Search for the cell housing the specified text and yield its (x, y) center coordinate. 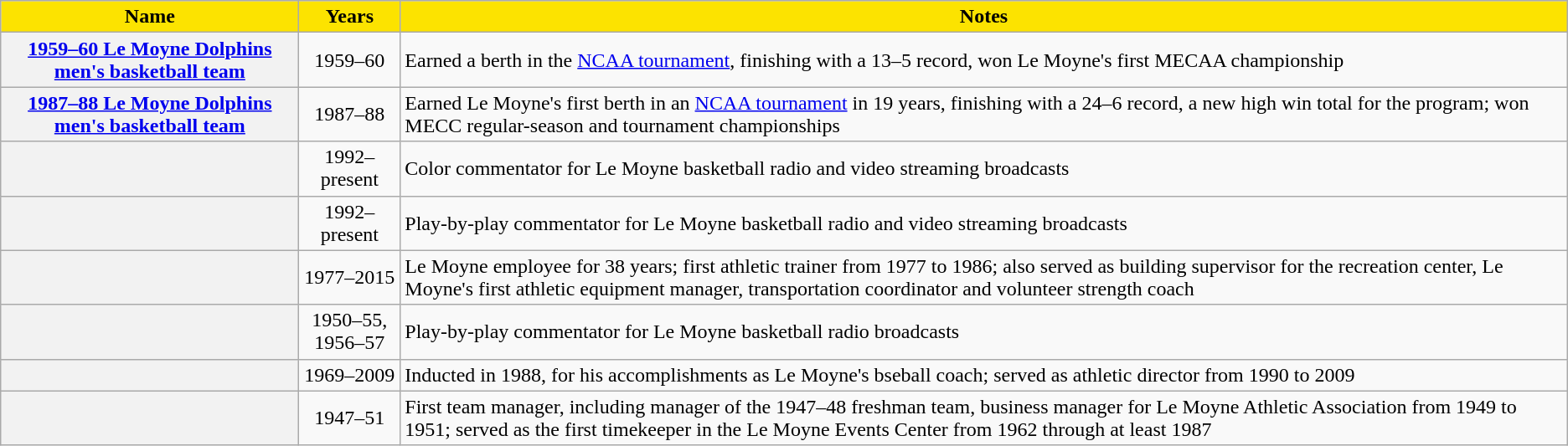
1987–88 (350, 114)
Play-by-play commentator for Le Moyne basketball radio and video streaming broadcasts (983, 223)
Notes (983, 17)
1959–60 Le Moyne Dolphins men's basketball team (150, 60)
1969–2009 (350, 375)
Color commentator for Le Moyne basketball radio and video streaming broadcasts (983, 169)
Play-by-play commentator for Le Moyne basketball radio broadcasts (983, 331)
1959–60 (350, 60)
1947–51 (350, 418)
Inducted in 1988, for his accomplishments as Le Moyne's bseball coach; served as athletic director from 1990 to 2009 (983, 375)
Earned a berth in the NCAA tournament, finishing with a 13–5 record, won Le Moyne's first MECAA championship (983, 60)
Years (350, 17)
Name (150, 17)
1987–88 Le Moyne Dolphins men's basketball team (150, 114)
1977–2015 (350, 278)
1950–55,1956–57 (350, 331)
